Identify which cell holds the provided text, then report its (X, Y) central coordinate. 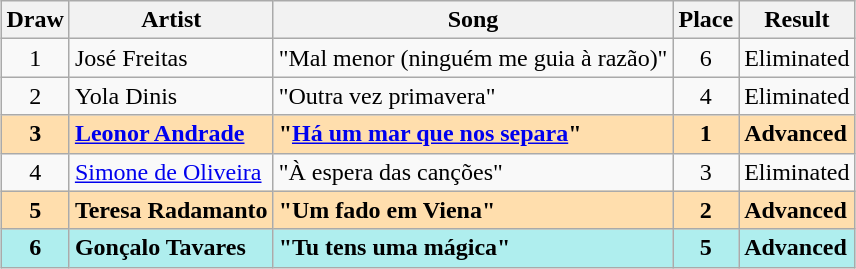
Result (797, 20)
"Tu tens uma mágica" (473, 248)
"Mal menor (ninguém me guia à razão)" (473, 58)
José Freitas (171, 58)
"Um fado em Viena" (473, 210)
Place (706, 20)
Draw (35, 20)
Gonçalo Tavares (171, 248)
Yola Dinis (171, 96)
Song (473, 20)
"À espera das canções" (473, 172)
Simone de Oliveira (171, 172)
Teresa Radamanto (171, 210)
"Outra vez primavera" (473, 96)
Leonor Andrade (171, 134)
Artist (171, 20)
"Há um mar que nos separa" (473, 134)
